For the text-containing cell, return its midpoint in [X, Y] coordinate format. 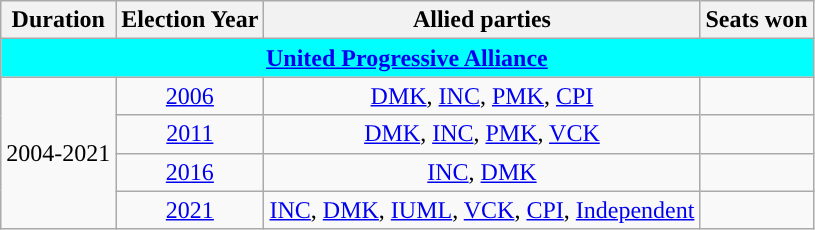
2021 [190, 210]
2011 [190, 134]
DMK, INC, PMK, CPI [482, 96]
INC, DMK, IUML, VCK, CPI, Independent [482, 210]
Allied parties [482, 20]
Duration [58, 20]
Seats won [756, 20]
DMK, INC, PMK, VCK [482, 134]
2006 [190, 96]
Election Year [190, 20]
2016 [190, 172]
INC, DMK [482, 172]
2004-2021 [58, 153]
United Progressive Alliance [407, 58]
